Pinpoint the cell where the given text exists, returning its [x, y] midpoint coordinate. 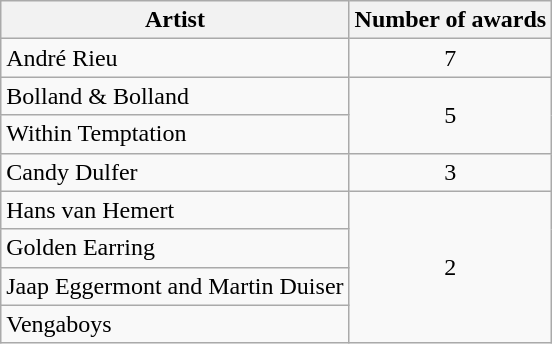
Golden Earring [175, 248]
André Rieu [175, 58]
Within Temptation [175, 134]
5 [450, 115]
7 [450, 58]
Bolland & Bolland [175, 96]
Artist [175, 20]
2 [450, 267]
Jaap Eggermont and Martin Duiser [175, 286]
Hans van Hemert [175, 210]
3 [450, 172]
Candy Dulfer [175, 172]
Number of awards [450, 20]
Vengaboys [175, 324]
